Return the (X, Y) coordinate for the center point of the cell that contains the specified text.  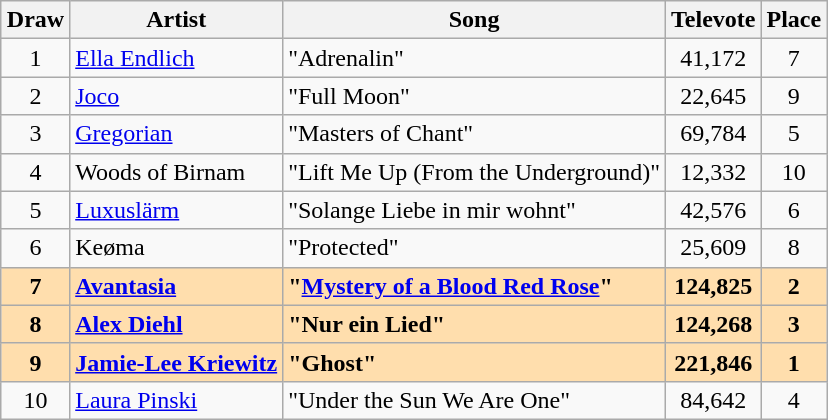
25,609 (714, 248)
Televote (714, 20)
Artist (176, 20)
"Mystery of a Blood Red Rose" (474, 286)
"Adrenalin" (474, 58)
"Lift Me Up (From the Underground)" (474, 172)
"Protected" (474, 248)
Gregorian (176, 134)
Song (474, 20)
Woods of Birnam (176, 172)
Jamie-Lee Kriewitz (176, 362)
221,846 (714, 362)
Joco (176, 96)
Luxuslärm (176, 210)
41,172 (714, 58)
12,332 (714, 172)
"Full Moon" (474, 96)
42,576 (714, 210)
Alex Diehl (176, 324)
Keøma (176, 248)
"Ghost" (474, 362)
"Masters of Chant" (474, 134)
69,784 (714, 134)
Ella Endlich (176, 58)
22,645 (714, 96)
"Solange Liebe in mir wohnt" (474, 210)
"Under the Sun We Are One" (474, 400)
Draw (35, 20)
124,825 (714, 286)
Place (794, 20)
Avantasia (176, 286)
"Nur ein Lied" (474, 324)
124,268 (714, 324)
Laura Pinski (176, 400)
84,642 (714, 400)
